Determine the (x, y) coordinate at the center of the cell enclosing the given text.  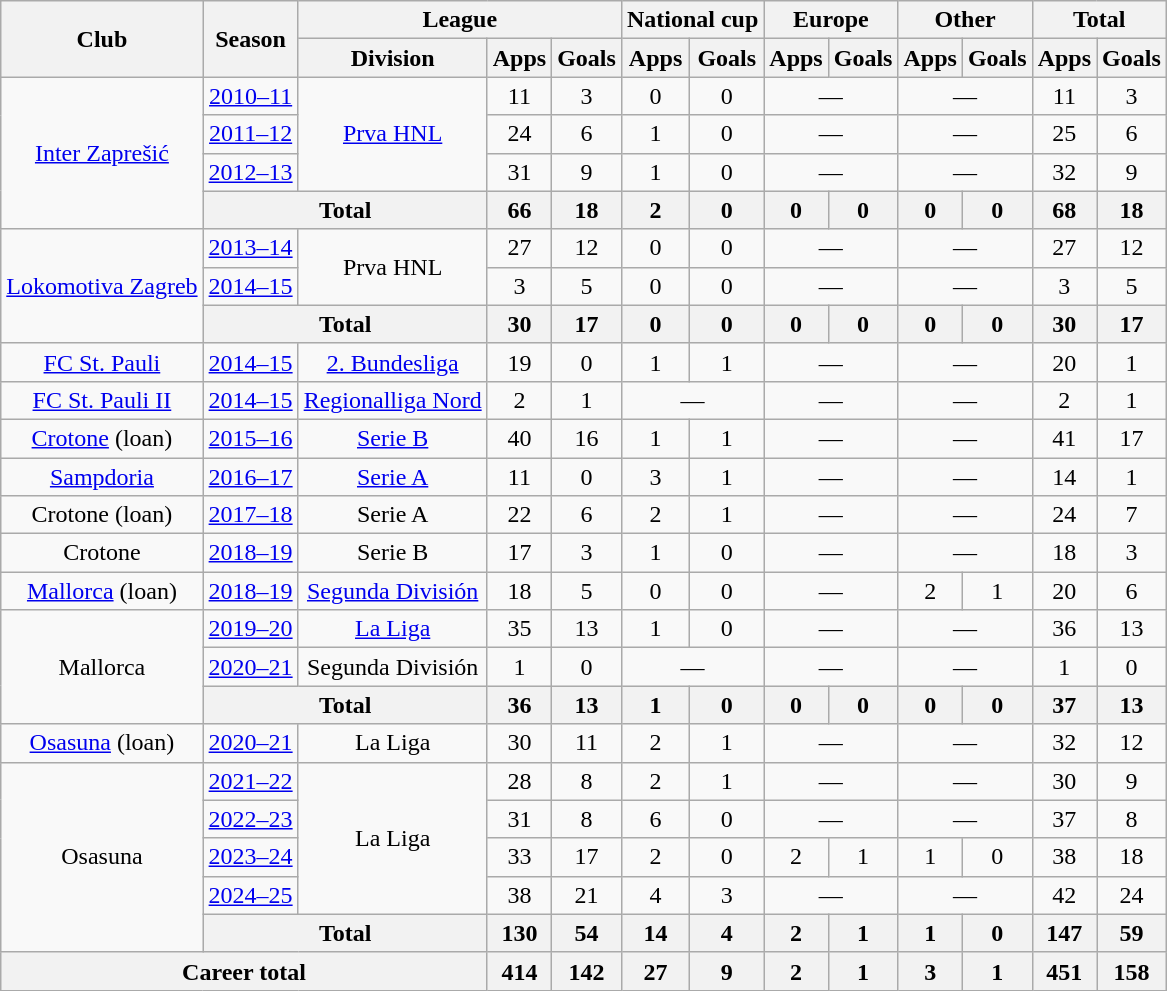
National cup (692, 20)
158 (1132, 971)
7 (1132, 515)
Other (965, 20)
130 (519, 933)
2012–13 (250, 172)
2013–14 (250, 248)
33 (519, 857)
Inter Zaprešić (102, 153)
Mallorca (loan) (102, 591)
Club (102, 39)
16 (587, 438)
Season (250, 39)
Mallorca (102, 667)
Osasuna (loan) (102, 743)
59 (1132, 933)
Career total (244, 971)
Crotone (102, 553)
21 (587, 895)
25 (1064, 134)
Europe (831, 20)
2021–22 (250, 781)
Division (392, 58)
League (460, 20)
451 (1064, 971)
22 (519, 515)
2. Bundesliga (392, 362)
19 (519, 362)
54 (587, 933)
147 (1064, 933)
Sampdoria (102, 477)
66 (519, 210)
142 (587, 971)
35 (519, 629)
Osasuna (102, 857)
2022–23 (250, 819)
40 (519, 438)
2019–20 (250, 629)
FC St. Pauli II (102, 400)
FC St. Pauli (102, 362)
2016–17 (250, 477)
Lokomotiva Zagreb (102, 286)
Regionalliga Nord (392, 400)
2017–18 (250, 515)
68 (1064, 210)
2011–12 (250, 134)
42 (1064, 895)
2024–25 (250, 895)
2010–11 (250, 96)
28 (519, 781)
41 (1064, 438)
2023–24 (250, 857)
414 (519, 971)
2015–16 (250, 438)
